Find where the given text appears and provide that cell's center as (x, y) coordinate. 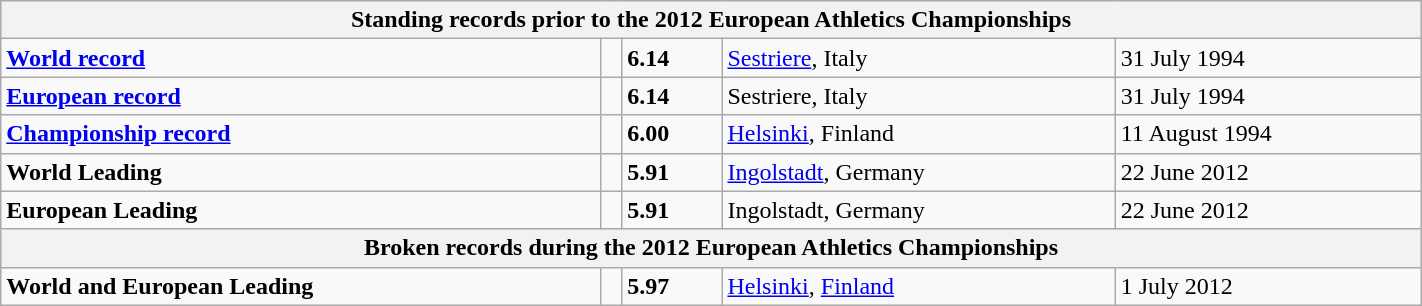
1 July 2012 (1268, 286)
European record (301, 96)
European Leading (301, 210)
6.00 (672, 134)
World and European Leading (301, 286)
11 August 1994 (1268, 134)
Broken records during the 2012 European Athletics Championships (711, 248)
Championship record (301, 134)
World record (301, 58)
Standing records prior to the 2012 European Athletics Championships (711, 20)
World Leading (301, 172)
5.97 (672, 286)
